Search for the cell housing the specified text and yield its (X, Y) center coordinate. 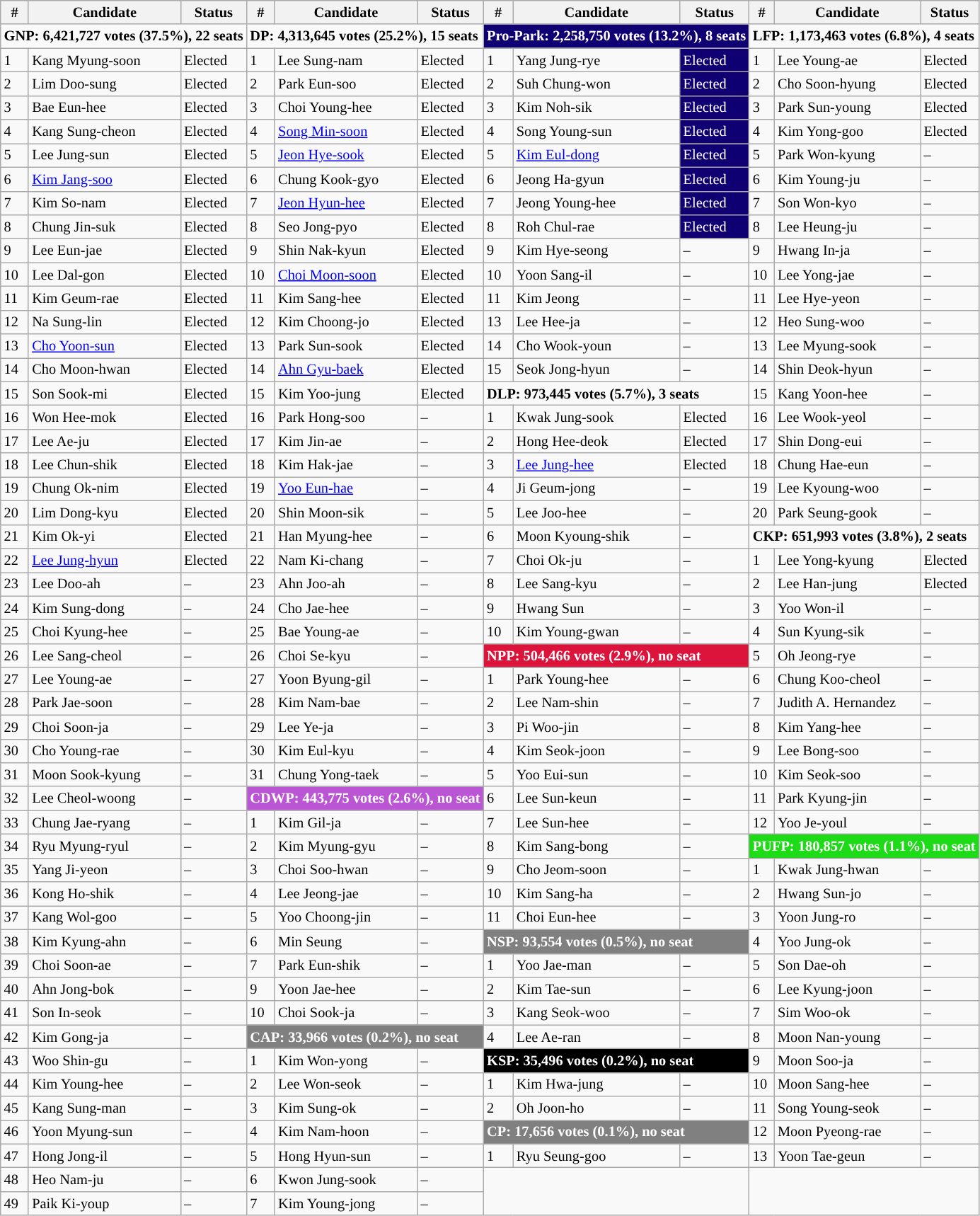
Kim Jin-ae (345, 441)
45 (15, 1108)
Lee Jung-sun (105, 155)
39 (15, 965)
Jeong Ha-gyun (596, 179)
Lee Yong-jae (848, 275)
41 (15, 1013)
CDWP: 443,775 votes (2.6%), no seat (365, 798)
Son Won-kyo (848, 203)
Lee Kyoung-woo (848, 488)
Yoo Eui-sun (596, 774)
Choi Young-hee (345, 108)
Yoo Choong-jin (345, 917)
Cho Wook-youn (596, 346)
Kim Kyung-ahn (105, 941)
Choi Se-kyu (345, 655)
Ahn Gyu-baek (345, 369)
Park Young-hee (596, 679)
DP: 4,313,645 votes (25.2%), 15 seats (365, 36)
Hong Jong-il (105, 1156)
Lee Sun-keun (596, 798)
Yoon Byung-gil (345, 679)
Chung Jae-ryang (105, 822)
Paik Ki-youp (105, 1203)
Lee Sang-cheol (105, 655)
Park Eun-shik (345, 965)
Park Seung-gook (848, 512)
Judith A. Hernandez (848, 703)
Woo Shin-gu (105, 1060)
Yang Jung-rye (596, 60)
Kim Geum-rae (105, 298)
Choi Ok-ju (596, 560)
Kim Young-ju (848, 179)
Hwang In-ja (848, 251)
Seok Jong-hyun (596, 369)
Sun Kyung-sik (848, 631)
Min Seung (345, 941)
Lee Won-seok (345, 1084)
Kim Tae-sun (596, 989)
Lee Sung-nam (345, 60)
CAP: 33,966 votes (0.2%), no seat (365, 1037)
Kim Hak-jae (345, 465)
Lim Dong-kyu (105, 512)
Kim Won-yong (345, 1060)
Lee Kyung-joon (848, 989)
Kim Yoo-jung (345, 394)
Yoon Jung-ro (848, 917)
Song Young-seok (848, 1108)
Yoon Myung-sun (105, 1132)
Lee Joo-hee (596, 512)
Kim Myung-gyu (345, 846)
Kim Seok-joon (596, 751)
PUFP: 180,857 votes (1.1%), no seat (865, 846)
Ji Geum-jong (596, 488)
Moon Kyoung-shik (596, 537)
DLP: 973,445 votes (5.7%), 3 seats (616, 394)
44 (15, 1084)
Kim Sang-bong (596, 846)
Seo Jong-pyo (345, 226)
Lee Hee-ja (596, 322)
Lee Jung-hyun (105, 560)
Son Dae-oh (848, 965)
Pi Woo-jin (596, 727)
Kang Yoon-hee (848, 394)
Moon Soo-ja (848, 1060)
Choi Moon-soon (345, 275)
Park Sun-young (848, 108)
Jeon Hyun-hee (345, 203)
Kang Wol-goo (105, 917)
Kim Noh-sik (596, 108)
Choi Soo-hwan (345, 870)
Moon Sang-hee (848, 1084)
Chung Kook-gyo (345, 179)
38 (15, 941)
Yoo Won-il (848, 608)
Heo Nam-ju (105, 1180)
Lee Yong-kyung (848, 560)
Jeon Hye-sook (345, 155)
Heo Sung-woo (848, 322)
Kang Sung-cheon (105, 132)
Yang Ji-yeon (105, 870)
Kim Sang-hee (345, 298)
Kim Hwa-jung (596, 1084)
37 (15, 917)
CKP: 651,993 votes (3.8%), 2 seats (865, 537)
Park Jae-soon (105, 703)
Park Sun-sook (345, 346)
Bae Eun-hee (105, 108)
Kim Eul-kyu (345, 751)
Yoon Jae-hee (345, 989)
Oh Joon-ho (596, 1108)
Kim Choong-jo (345, 322)
Kim Jang-soo (105, 179)
Lee Myung-sook (848, 346)
34 (15, 846)
Bae Young-ae (345, 631)
LFP: 1,173,463 votes (6.8%), 4 seats (865, 36)
Oh Jeong-rye (848, 655)
Shin Nak-kyun (345, 251)
Lee Jung-hee (596, 465)
Hong Hee-deok (596, 441)
Cho Jae-hee (345, 608)
Song Min-soon (345, 132)
Shin Dong-eui (848, 441)
Choi Soon-ja (105, 727)
Choi Kyung-hee (105, 631)
Kang Sung-man (105, 1108)
Yoo Eun-hae (345, 488)
Chung Koo-cheol (848, 679)
Lee Eun-jae (105, 251)
Chung Jin-suk (105, 226)
Kwon Jung-sook (345, 1180)
Lee Jeong-jae (345, 894)
Yoo Jung-ok (848, 941)
Lee Ae-ran (596, 1037)
GNP: 6,421,727 votes (37.5%), 22 seats (124, 36)
Kim So-nam (105, 203)
Chung Hae-eun (848, 465)
48 (15, 1180)
Yoo Jae-man (596, 965)
Hong Hyun-sun (345, 1156)
Kim Young-jong (345, 1203)
35 (15, 870)
Lee Cheol-woong (105, 798)
Lee Heung-ju (848, 226)
NPP: 504,466 votes (2.9%), no seat (616, 655)
Kim Sung-ok (345, 1108)
Won Hee-mok (105, 417)
42 (15, 1037)
Kim Nam-bae (345, 703)
Lee Sang-kyu (596, 584)
Kim Young-gwan (596, 631)
Song Young-sun (596, 132)
Shin Moon-sik (345, 512)
Shin Deok-hyun (848, 369)
Kwak Jung-sook (596, 417)
Park Kyung-jin (848, 798)
Kim Jeong (596, 298)
Kang Seok-woo (596, 1013)
Hwang Sun-jo (848, 894)
Cho Jeom-soon (596, 870)
Lee Sun-hee (596, 822)
Lim Doo-sung (105, 84)
Cho Moon-hwan (105, 369)
Yoon Sang-il (596, 275)
Kim Gil-ja (345, 822)
Moon Nan-young (848, 1037)
Ryu Seung-goo (596, 1156)
Lee Dal-gon (105, 275)
Lee Han-jung (848, 584)
Kim Hye-seong (596, 251)
Son In-seok (105, 1013)
Ryu Myung-ryul (105, 846)
Moon Sook-kyung (105, 774)
36 (15, 894)
Kim Sang-ha (596, 894)
47 (15, 1156)
Lee Bong-soo (848, 751)
Choi Eun-hee (596, 917)
Park Eun-soo (345, 84)
Roh Chul-rae (596, 226)
NSP: 93,554 votes (0.5%), no seat (616, 941)
Suh Chung-won (596, 84)
Park Won-kyung (848, 155)
Sim Woo-ok (848, 1013)
Kim Ok-yi (105, 537)
Ahn Jong-bok (105, 989)
Cho Young-rae (105, 751)
Park Hong-soo (345, 417)
43 (15, 1060)
Son Sook-mi (105, 394)
Chung Yong-taek (345, 774)
Ahn Joo-ah (345, 584)
46 (15, 1132)
Cho Soon-hyung (848, 84)
Moon Pyeong-rae (848, 1132)
40 (15, 989)
Kim Gong-ja (105, 1037)
Han Myung-hee (345, 537)
49 (15, 1203)
Kim Seok-soo (848, 774)
Lee Chun-shik (105, 465)
Kang Myung-soon (105, 60)
Pro-Park: 2,258,750 votes (13.2%), 8 seats (616, 36)
Choi Soon-ae (105, 965)
Cho Yoon-sun (105, 346)
Kwak Jung-hwan (848, 870)
Lee Doo-ah (105, 584)
Lee Nam-shin (596, 703)
Hwang Sun (596, 608)
Kong Ho-shik (105, 894)
33 (15, 822)
Kim Sung-dong (105, 608)
Lee Ye-ja (345, 727)
Yoo Je-youl (848, 822)
Kim Yong-goo (848, 132)
Nam Ki-chang (345, 560)
Lee Wook-yeol (848, 417)
Chung Ok-nim (105, 488)
Na Sung-lin (105, 322)
32 (15, 798)
Yoon Tae-geun (848, 1156)
Choi Sook-ja (345, 1013)
Kim Nam-hoon (345, 1132)
KSP: 35,496 votes (0.2%), no seat (616, 1060)
Kim Yang-hee (848, 727)
Lee Ae-ju (105, 441)
Jeong Young-hee (596, 203)
CP: 17,656 votes (0.1%), no seat (616, 1132)
Kim Young-hee (105, 1084)
Kim Eul-dong (596, 155)
Lee Hye-yeon (848, 298)
